Find where the given text appears and provide that cell's center as (X, Y) coordinate. 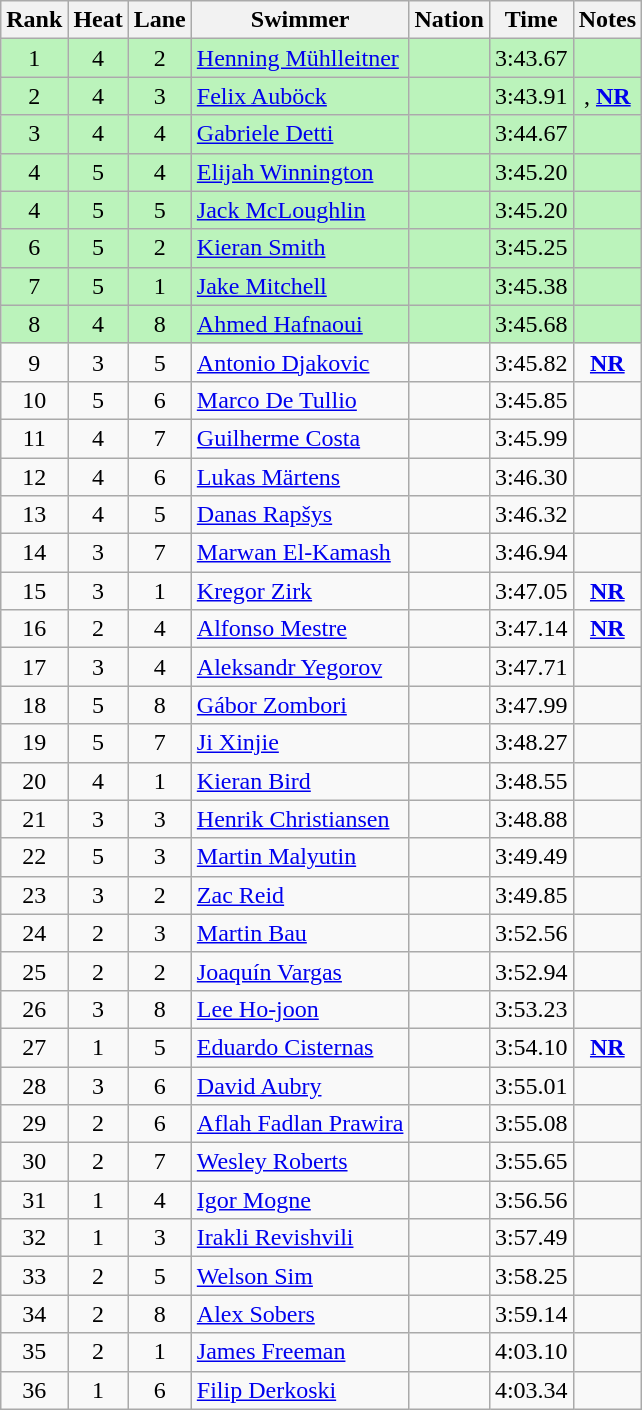
Swimmer (300, 20)
3:57.49 (531, 1238)
3:45.99 (531, 438)
Elijah Winnington (300, 172)
Alfonso Mestre (300, 629)
Lukas Märtens (300, 477)
21 (34, 819)
Aleksandr Yegorov (300, 667)
Zac Reid (300, 895)
Guilherme Costa (300, 438)
3:56.56 (531, 1200)
Alex Sobers (300, 1314)
18 (34, 705)
Gábor Zombori (300, 705)
17 (34, 667)
Jake Mitchell (300, 286)
3:45.68 (531, 324)
25 (34, 971)
Eduardo Cisternas (300, 1047)
Wesley Roberts (300, 1162)
22 (34, 857)
3:43.67 (531, 58)
36 (34, 1390)
3:49.85 (531, 895)
3:46.94 (531, 553)
Welson Sim (300, 1276)
3:47.14 (531, 629)
23 (34, 895)
3:52.94 (531, 971)
Ji Xinjie (300, 743)
30 (34, 1162)
15 (34, 591)
33 (34, 1276)
Heat (98, 20)
Time (531, 20)
James Freeman (300, 1352)
29 (34, 1124)
3:45.25 (531, 248)
Felix Auböck (300, 96)
3:48.27 (531, 743)
Martin Bau (300, 933)
16 (34, 629)
Marco De Tullio (300, 400)
Ahmed Hafnaoui (300, 324)
13 (34, 515)
3:58.25 (531, 1276)
Kieran Bird (300, 781)
Marwan El-Kamash (300, 553)
3:43.91 (531, 96)
Antonio Djakovic (300, 362)
3:45.85 (531, 400)
Igor Mogne (300, 1200)
9 (34, 362)
David Aubry (300, 1085)
3:54.10 (531, 1047)
Kieran Smith (300, 248)
Jack McLoughlin (300, 210)
3:46.32 (531, 515)
3:45.38 (531, 286)
3:46.30 (531, 477)
34 (34, 1314)
Aflah Fadlan Prawira (300, 1124)
Martin Malyutin (300, 857)
4:03.34 (531, 1390)
3:55.65 (531, 1162)
3:47.71 (531, 667)
3:55.08 (531, 1124)
3:44.67 (531, 134)
3:47.99 (531, 705)
26 (34, 1009)
28 (34, 1085)
12 (34, 477)
3:55.01 (531, 1085)
Irakli Revishvili (300, 1238)
3:49.49 (531, 857)
20 (34, 781)
Lane (160, 20)
3:47.05 (531, 591)
3:59.14 (531, 1314)
3:48.55 (531, 781)
27 (34, 1047)
24 (34, 933)
10 (34, 400)
4:03.10 (531, 1352)
3:52.56 (531, 933)
14 (34, 553)
32 (34, 1238)
Rank (34, 20)
31 (34, 1200)
, NR (607, 96)
3:45.82 (531, 362)
Nation (449, 20)
3:48.88 (531, 819)
11 (34, 438)
Danas Rapšys (300, 515)
Lee Ho-joon (300, 1009)
Filip Derkoski (300, 1390)
19 (34, 743)
Gabriele Detti (300, 134)
Kregor Zirk (300, 591)
3:53.23 (531, 1009)
Henrik Christiansen (300, 819)
Joaquín Vargas (300, 971)
Notes (607, 20)
35 (34, 1352)
Henning Mühlleitner (300, 58)
